Return (x, y) of the center of cell containing provided text 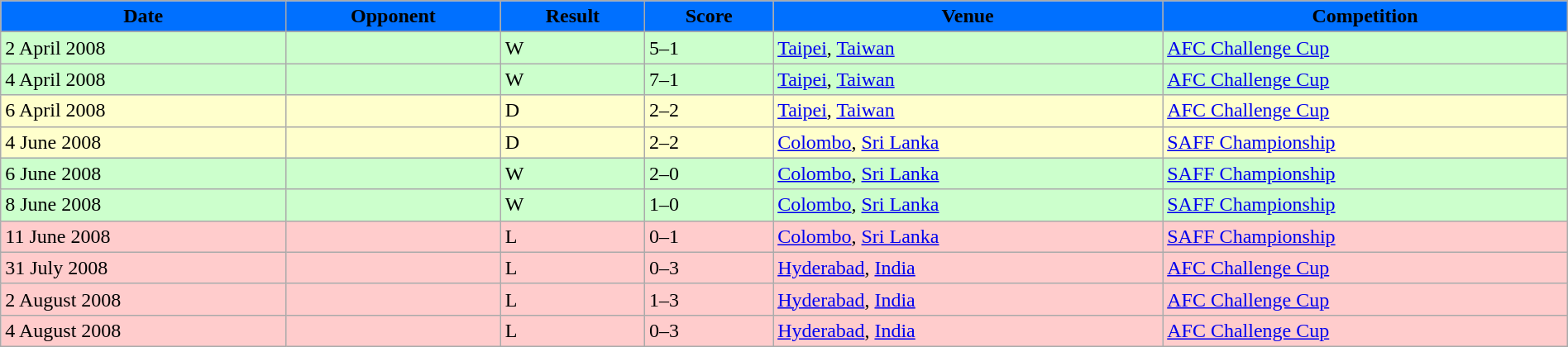
31 July 2008 (144, 268)
4 April 2008 (144, 79)
2 August 2008 (144, 299)
8 June 2008 (144, 205)
Venue (968, 17)
5–1 (710, 48)
11 June 2008 (144, 236)
Score (710, 17)
1–0 (710, 205)
6 April 2008 (144, 111)
7–1 (710, 79)
4 June 2008 (144, 142)
Result (572, 17)
Competition (1365, 17)
2 April 2008 (144, 48)
1–3 (710, 299)
0–1 (710, 236)
Date (144, 17)
2–0 (710, 173)
Opponent (394, 17)
6 June 2008 (144, 173)
4 August 2008 (144, 330)
